Scan for the cell matching the given text and deliver its [X, Y] coordinate at center. 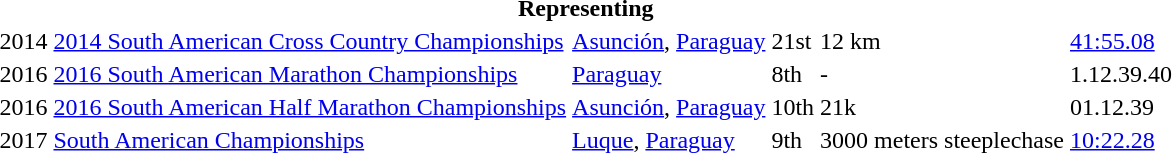
- [942, 74]
2016 South American Marathon Championships [310, 74]
12 km [942, 41]
2014 South American Cross Country Championships [310, 41]
2016 South American Half Marathon Championships [310, 107]
Paraguay [669, 74]
21st [793, 41]
10th [793, 107]
8th [793, 74]
21k [942, 107]
